From the cell containing the given text, extract its center point as (X, Y) coordinate. 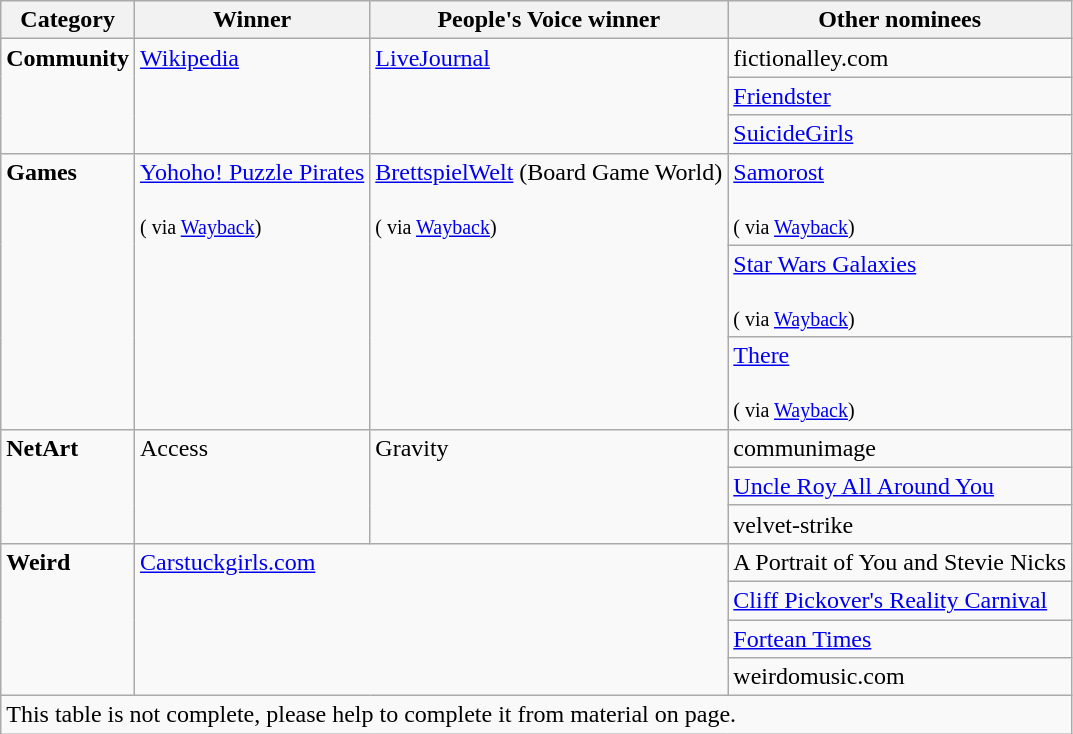
NetArt (68, 486)
Other nominees (900, 20)
Samorost( via Wayback) (900, 199)
Wikipedia (252, 96)
Weird (68, 619)
Winner (252, 20)
BrettspielWelt (Board Game World)( via Wayback) (549, 291)
Friendster (900, 96)
People's Voice winner (549, 20)
Access (252, 486)
Yohoho! Puzzle Pirates( via Wayback) (252, 291)
SuicideGirls (900, 134)
communimage (900, 448)
LiveJournal (549, 96)
weirdomusic.com (900, 677)
This table is not complete, please help to complete it from material on page. (536, 715)
Community (68, 96)
Gravity (549, 486)
There( via Wayback) (900, 383)
A Portrait of You and Stevie Nicks (900, 562)
Cliff Pickover's Reality Carnival (900, 600)
Star Wars Galaxies( via Wayback) (900, 291)
Fortean Times (900, 639)
Uncle Roy All Around You (900, 486)
Carstuckgirls.com (430, 619)
Games (68, 291)
fictionalley.com (900, 58)
velvet-strike (900, 524)
Category (68, 20)
